Return the [x, y] coordinate for the center point of the cell that contains the specified text.  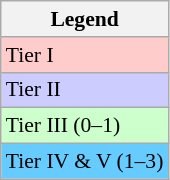
Tier II [85, 90]
Legend [85, 19]
Tier I [85, 55]
Tier III (0–1) [85, 126]
Tier IV & V (1–3) [85, 162]
